Capture the cell that displays the provided text and extract its [x, y] central coordinate. 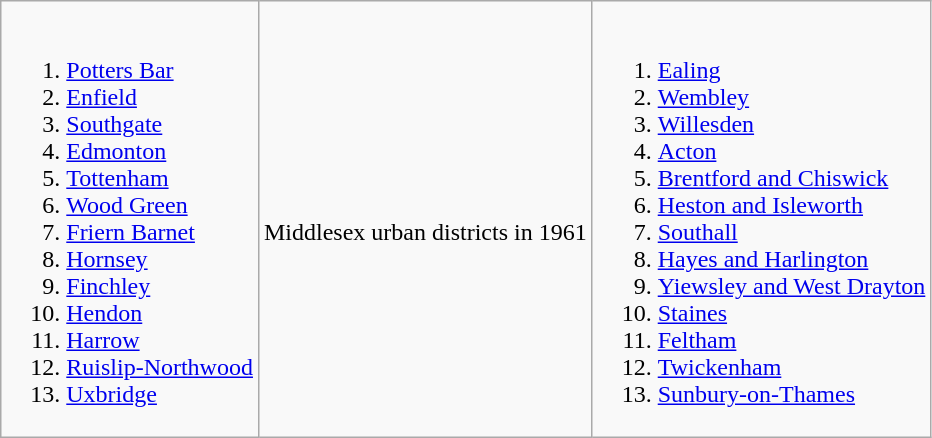
Potters Bar Enfield Southgate Edmonton Tottenham Wood Green Friern Barnet Hornsey Finchley Hendon Harrow Ruislip-Northwood Uxbridge [130, 220]
Middlesex urban districts in 1961 [425, 220]
